For the text-containing cell, return its midpoint in (X, Y) coordinate format. 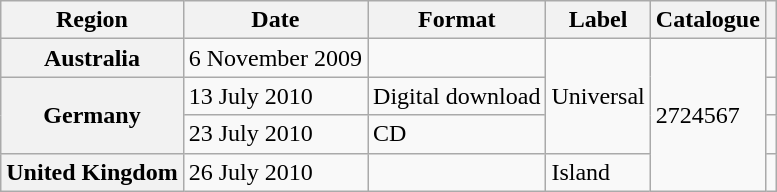
23 July 2010 (275, 134)
Catalogue (708, 20)
Universal (598, 96)
Format (457, 20)
Island (598, 172)
Region (92, 20)
Label (598, 20)
6 November 2009 (275, 58)
Digital download (457, 96)
2724567 (708, 115)
Date (275, 20)
Germany (92, 115)
13 July 2010 (275, 96)
Australia (92, 58)
United Kingdom (92, 172)
26 July 2010 (275, 172)
CD (457, 134)
